Find where the given text appears and provide that cell's center as (x, y) coordinate. 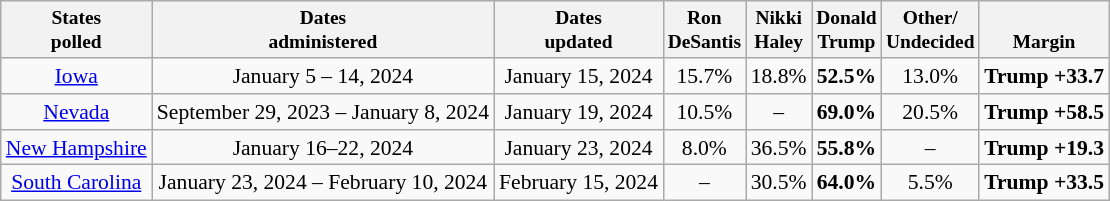
NikkiHaley (779, 30)
Statespolled (76, 30)
Trump +19.3 (1044, 148)
Trump +58.5 (1044, 112)
Nevada (76, 112)
January 16–22, 2024 (323, 148)
New Hampshire (76, 148)
30.5% (779, 183)
52.5% (847, 76)
10.5% (704, 112)
September 29, 2023 – January 8, 2024 (323, 112)
8.0% (704, 148)
February 15, 2024 (578, 183)
18.8% (779, 76)
55.8% (847, 148)
DonaldTrump (847, 30)
5.5% (930, 183)
January 19, 2024 (578, 112)
69.0% (847, 112)
January 23, 2024 – February 10, 2024 (323, 183)
Trump +33.5 (1044, 183)
RonDeSantis (704, 30)
36.5% (779, 148)
January 15, 2024 (578, 76)
Datesadministered (323, 30)
Iowa (76, 76)
Datesupdated (578, 30)
January 5 – 14, 2024 (323, 76)
Margin (1044, 30)
January 23, 2024 (578, 148)
South Carolina (76, 183)
13.0% (930, 76)
64.0% (847, 183)
20.5% (930, 112)
Trump +33.7 (1044, 76)
15.7% (704, 76)
Other/Undecided (930, 30)
